Extract the [X, Y] coordinate from the center of the cell holding the provided text.  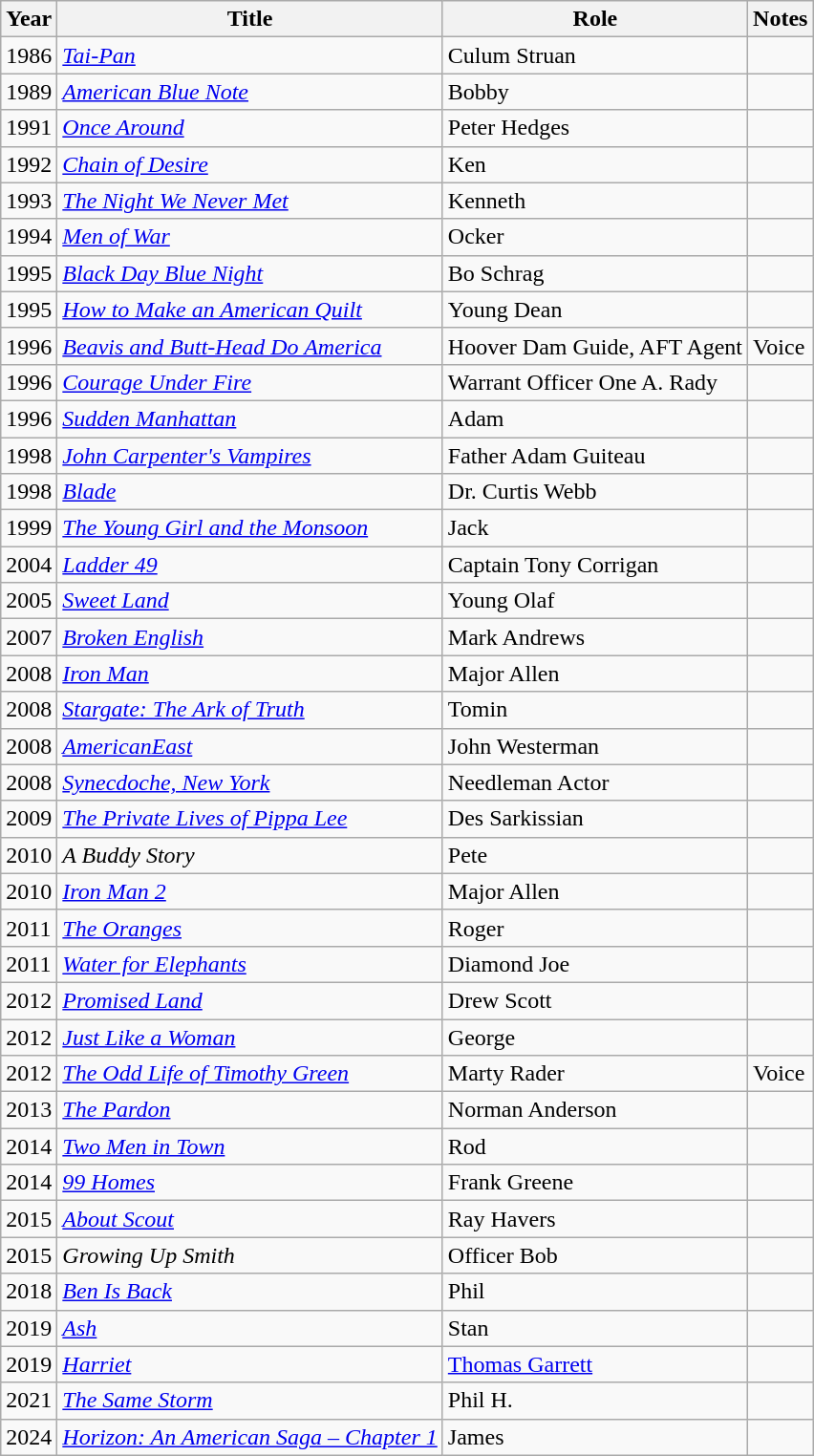
Promised Land [250, 1000]
Two Men in Town [250, 1146]
Beavis and Butt-Head Do America [250, 346]
Ken [594, 164]
Ocker [594, 237]
2009 [29, 819]
Bo Schrag [594, 273]
Norman Anderson [594, 1110]
The Odd Life of Timothy Green [250, 1074]
Father Adam Guiteau [594, 456]
The Oranges [250, 928]
1993 [29, 201]
Hoover Dam Guide, AFT Agent [594, 346]
Young Olaf [594, 601]
Warrant Officer One A. Rady [594, 382]
Sudden Manhattan [250, 418]
Courage Under Fire [250, 382]
George [594, 1037]
Blade [250, 492]
Des Sarkissian [594, 819]
Year [29, 19]
Role [594, 19]
Pete [594, 855]
2007 [29, 637]
Marty Rader [594, 1074]
The Pardon [250, 1110]
Frank Greene [594, 1183]
Notes [781, 19]
Ray Havers [594, 1219]
Iron Man [250, 674]
Bobby [594, 92]
2013 [29, 1110]
1992 [29, 164]
Sweet Land [250, 601]
A Buddy Story [250, 855]
Diamond Joe [594, 964]
The Night We Never Met [250, 201]
2024 [29, 1437]
John Westerman [594, 746]
AmericanEast [250, 746]
Phil H. [594, 1401]
Tomin [594, 710]
Water for Elephants [250, 964]
2021 [29, 1401]
Chain of Desire [250, 164]
Synecdoche, New York [250, 782]
How to Make an American Quilt [250, 310]
Broken English [250, 637]
Captain Tony Corrigan [594, 565]
Ladder 49 [250, 565]
The Young Girl and the Monsoon [250, 528]
Needleman Actor [594, 782]
Officer Bob [594, 1255]
Roger [594, 928]
About Scout [250, 1219]
Just Like a Woman [250, 1037]
1986 [29, 55]
Culum Struan [594, 55]
Black Day Blue Night [250, 273]
James [594, 1437]
The Private Lives of Pippa Lee [250, 819]
1994 [29, 237]
Horizon: An American Saga – Chapter 1 [250, 1437]
American Blue Note [250, 92]
1991 [29, 128]
Once Around [250, 128]
John Carpenter's Vampires [250, 456]
2005 [29, 601]
Men of War [250, 237]
Phil [594, 1292]
Jack [594, 528]
Rod [594, 1146]
Growing Up Smith [250, 1255]
Drew Scott [594, 1000]
2004 [29, 565]
Young Dean [594, 310]
The Same Storm [250, 1401]
Title [250, 19]
1999 [29, 528]
Ben Is Back [250, 1292]
Dr. Curtis Webb [594, 492]
1989 [29, 92]
Ash [250, 1328]
Adam [594, 418]
99 Homes [250, 1183]
Mark Andrews [594, 637]
Peter Hedges [594, 128]
Harriet [250, 1364]
Stargate: The Ark of Truth [250, 710]
Iron Man 2 [250, 891]
Thomas Garrett [594, 1364]
Stan [594, 1328]
Tai-Pan [250, 55]
Kenneth [594, 201]
2018 [29, 1292]
